Detect which cell encompasses the target text, then output its [X, Y] center coordinate. 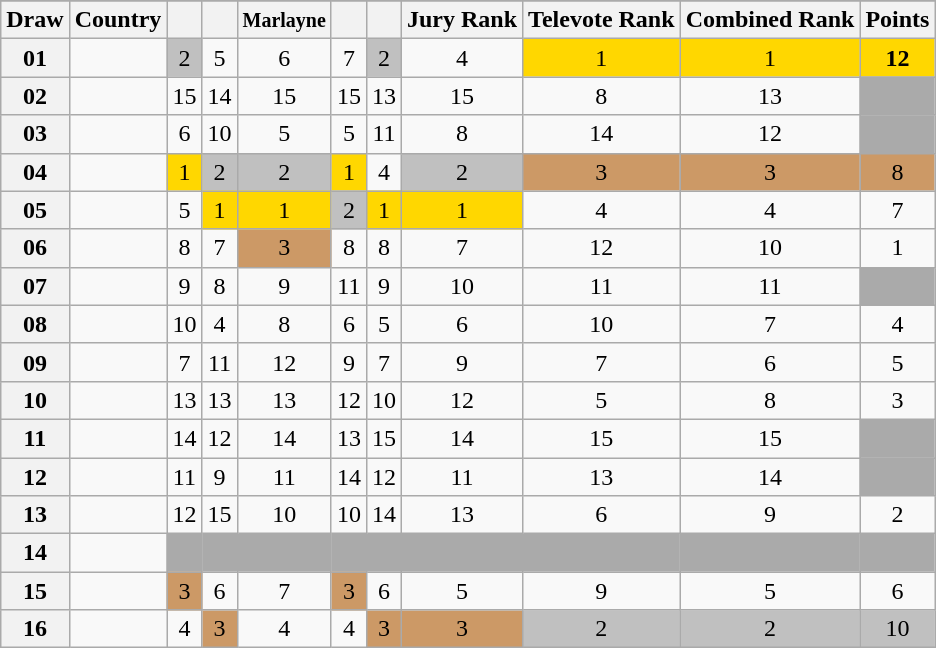
09 [35, 362]
06 [35, 248]
05 [35, 210]
Marlayne [284, 20]
Country [118, 20]
Televote Rank [602, 20]
07 [35, 286]
Combined Rank [770, 20]
Jury Rank [462, 20]
08 [35, 324]
16 [35, 629]
01 [35, 58]
Points [898, 20]
02 [35, 96]
04 [35, 172]
Draw [35, 20]
03 [35, 134]
